Locate the cell with the specified text and output its [X, Y] center coordinate. 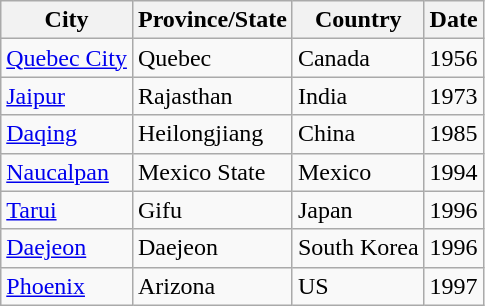
US [358, 286]
1973 [454, 96]
Naucalpan [67, 172]
1994 [454, 172]
Gifu [212, 210]
China [358, 134]
Arizona [212, 286]
Daqing [67, 134]
Heilongjiang [212, 134]
Canada [358, 58]
Jaipur [67, 96]
Country [358, 20]
Province/State [212, 20]
Phoenix [67, 286]
Tarui [67, 210]
Mexico [358, 172]
South Korea [358, 248]
1956 [454, 58]
Quebec City [67, 58]
Rajasthan [212, 96]
India [358, 96]
Date [454, 20]
City [67, 20]
Japan [358, 210]
1985 [454, 134]
1997 [454, 286]
Mexico State [212, 172]
Quebec [212, 58]
